Detect which cell encompasses the target text, then output its (X, Y) center coordinate. 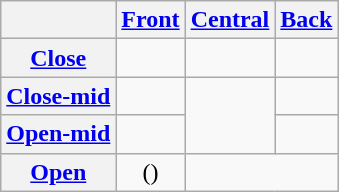
Open-mid (58, 134)
Close-mid (58, 96)
Open (58, 172)
Central (230, 20)
() (150, 172)
Back (306, 20)
Close (58, 58)
Front (150, 20)
